Pinpoint the cell where the given text exists, returning its (X, Y) midpoint coordinate. 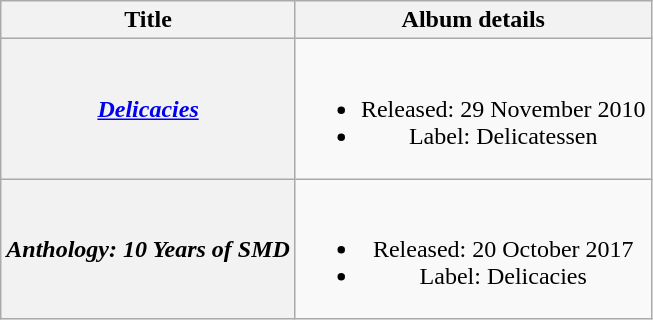
Album details (473, 20)
Released: 29 November 2010Label: Delicatessen (473, 109)
Delicacies (148, 109)
Title (148, 20)
Anthology: 10 Years of SMD (148, 249)
Released: 20 October 2017Label: Delicacies (473, 249)
